Return (X, Y) of the center of cell containing provided text 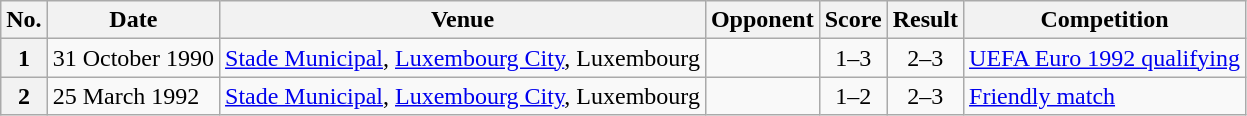
31 October 1990 (133, 58)
Score (853, 20)
No. (24, 20)
1–3 (853, 58)
Venue (463, 20)
2 (24, 96)
1 (24, 58)
Friendly match (1105, 96)
1–2 (853, 96)
UEFA Euro 1992 qualifying (1105, 58)
25 March 1992 (133, 96)
Date (133, 20)
Result (925, 20)
Opponent (762, 20)
Competition (1105, 20)
